Search for the cell housing the specified text and yield its (X, Y) center coordinate. 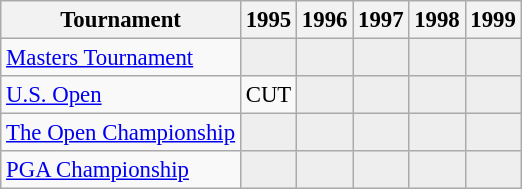
1997 (381, 20)
1995 (268, 20)
1996 (325, 20)
PGA Championship (121, 170)
The Open Championship (121, 133)
Tournament (121, 20)
1998 (437, 20)
U.S. Open (121, 95)
1999 (493, 20)
Masters Tournament (121, 58)
CUT (268, 95)
